From the cell containing the given text, extract its center point as (X, Y) coordinate. 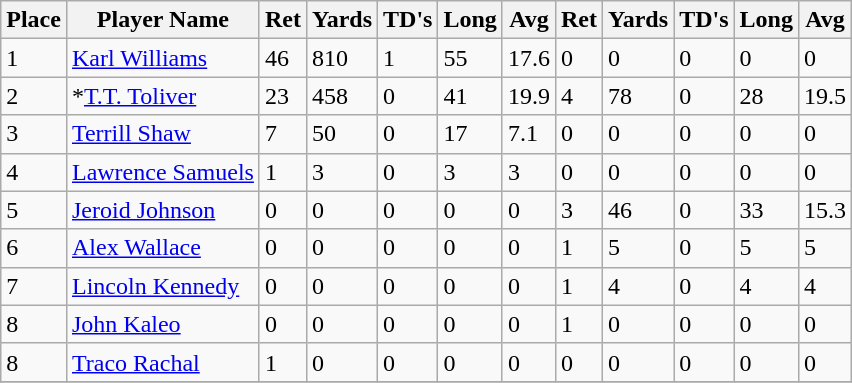
*T.T. Toliver (162, 96)
Player Name (162, 20)
78 (638, 96)
Terrill Shaw (162, 134)
15.3 (824, 210)
458 (342, 96)
41 (470, 96)
Jeroid Johnson (162, 210)
810 (342, 58)
Place (34, 20)
50 (342, 134)
28 (766, 96)
55 (470, 58)
19.9 (528, 96)
Karl Williams (162, 58)
17 (470, 134)
Lincoln Kennedy (162, 286)
6 (34, 248)
23 (282, 96)
19.5 (824, 96)
7.1 (528, 134)
Lawrence Samuels (162, 172)
33 (766, 210)
17.6 (528, 58)
John Kaleo (162, 324)
Traco Rachal (162, 362)
Alex Wallace (162, 248)
2 (34, 96)
